From the cell containing the given text, extract its center point as (X, Y) coordinate. 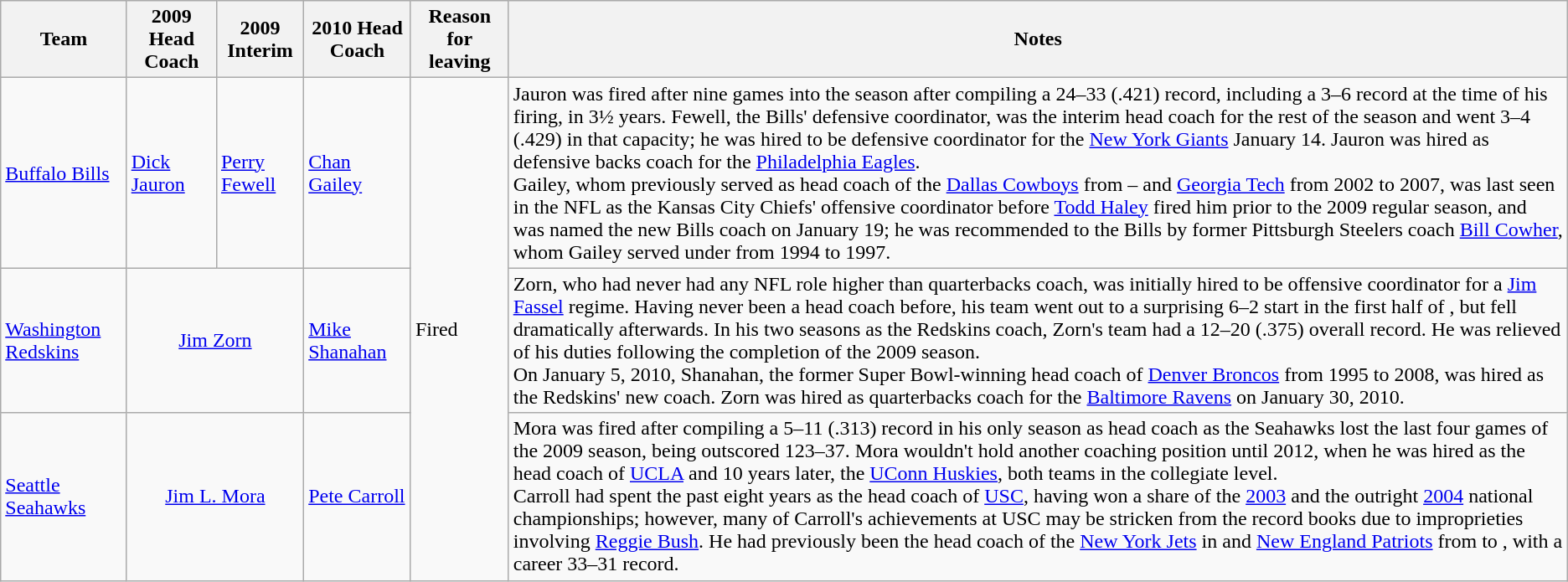
Dick Jauron (171, 173)
2010 Head Coach (358, 39)
Chan Gailey (358, 173)
Notes (1038, 39)
Team (64, 39)
Buffalo Bills (64, 173)
Seattle Seahawks (64, 497)
Jim L. Mora (215, 497)
Mike Shanahan (358, 340)
Jim Zorn (215, 340)
Perry Fewell (260, 173)
2009 Interim (260, 39)
2009 Head Coach (171, 39)
Reason for leaving (459, 39)
Fired (459, 329)
Washington Redskins (64, 340)
Pete Carroll (358, 497)
